Locate the cell with the specified text and output its (X, Y) center coordinate. 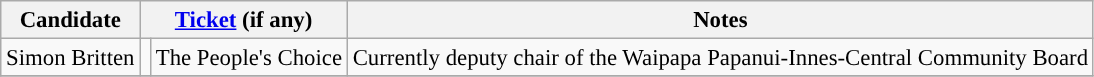
Currently deputy chair of the Waipapa Papanui-Innes-Central Community Board (720, 58)
Notes (720, 20)
Simon Britten (70, 58)
Ticket (if any) (244, 20)
Candidate (70, 20)
The People's Choice (248, 58)
